Capture the cell that displays the provided text and extract its (x, y) central coordinate. 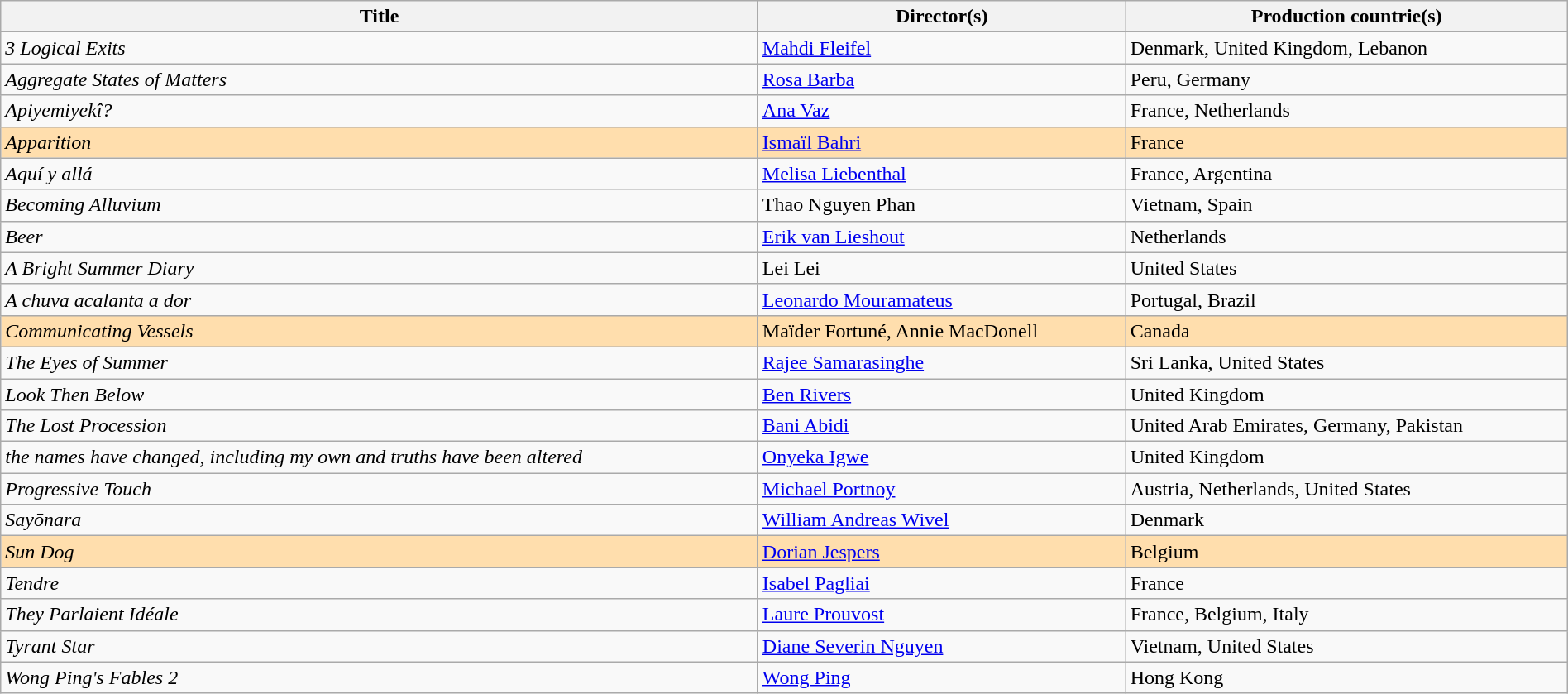
Laure Prouvost (941, 615)
Sayōnara (380, 520)
Canada (1346, 331)
Lei Lei (941, 268)
Apparition (380, 142)
Title (380, 17)
Aquí y allá (380, 174)
Communicating Vessels (380, 331)
Vietnam, Spain (1346, 205)
Look Then Below (380, 395)
Apiyemiyekî? (380, 111)
Sri Lanka, United States (1346, 362)
Diane Severin Nguyen (941, 646)
Bani Abidi (941, 426)
Hong Kong (1346, 677)
William Andreas Wivel (941, 520)
Melisa Liebenthal (941, 174)
United Arab Emirates, Germany, Pakistan (1346, 426)
Beer (380, 237)
Portugal, Brazil (1346, 299)
Vietnam, United States (1346, 646)
Onyeka Igwe (941, 457)
3 Logical Exits (380, 48)
Belgium (1346, 552)
Wong Ping's Fables 2 (380, 677)
Tendre (380, 583)
Dorian Jespers (941, 552)
the names have changed, including my own and truths have been altered (380, 457)
France, Netherlands (1346, 111)
Isabel Pagliai (941, 583)
Michael Portnoy (941, 489)
Netherlands (1346, 237)
Thao Nguyen Phan (941, 205)
Denmark (1346, 520)
Denmark, United Kingdom, Lebanon (1346, 48)
France, Belgium, Italy (1346, 615)
Peru, Germany (1346, 79)
Wong Ping (941, 677)
Production countrie(s) (1346, 17)
A chuva acalanta a dor (380, 299)
Ana Vaz (941, 111)
Rajee Samarasinghe (941, 362)
Maïder Fortuné, Annie MacDonell (941, 331)
Erik van Lieshout (941, 237)
Director(s) (941, 17)
The Eyes of Summer (380, 362)
A Bright Summer Diary (380, 268)
France, Argentina (1346, 174)
Sun Dog (380, 552)
United States (1346, 268)
Austria, Netherlands, United States (1346, 489)
Progressive Touch (380, 489)
Rosa Barba (941, 79)
Tyrant Star (380, 646)
Aggregate States of Matters (380, 79)
Mahdi Fleifel (941, 48)
The Lost Procession (380, 426)
Leonardo Mouramateus (941, 299)
Ben Rivers (941, 395)
Becoming Alluvium (380, 205)
Ismaïl Bahri (941, 142)
They Parlaient Idéale (380, 615)
